Locate the cell with the specified text and output its [X, Y] center coordinate. 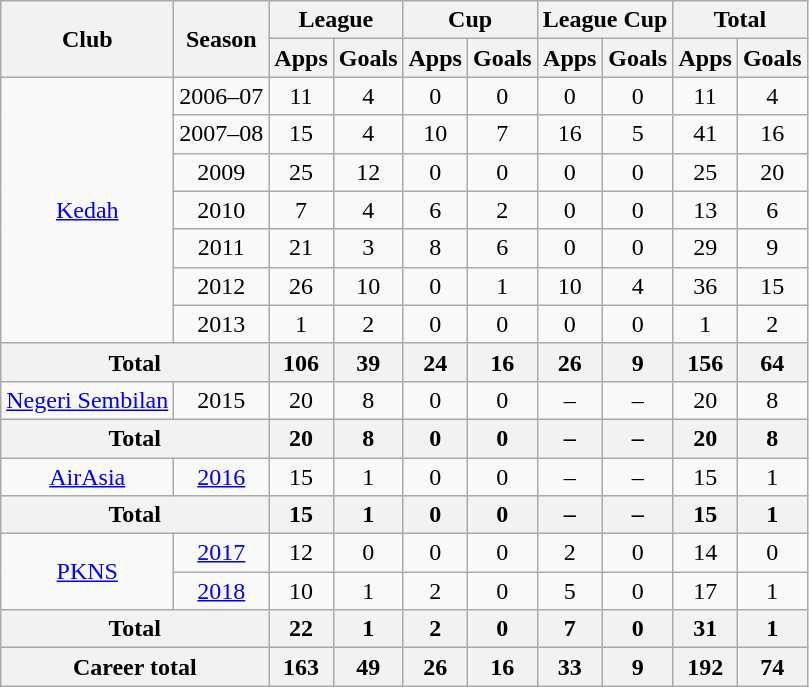
2012 [222, 286]
156 [705, 362]
AirAsia [88, 477]
192 [705, 667]
2007–08 [222, 134]
22 [301, 629]
41 [705, 134]
24 [435, 362]
49 [368, 667]
39 [368, 362]
League [336, 20]
36 [705, 286]
3 [368, 248]
64 [772, 362]
2017 [222, 553]
2015 [222, 400]
2013 [222, 324]
13 [705, 210]
2016 [222, 477]
Cup [470, 20]
163 [301, 667]
Season [222, 39]
31 [705, 629]
Kedah [88, 210]
29 [705, 248]
Career total [135, 667]
17 [705, 591]
2011 [222, 248]
74 [772, 667]
Club [88, 39]
14 [705, 553]
2018 [222, 591]
Negeri Sembilan [88, 400]
PKNS [88, 572]
2010 [222, 210]
21 [301, 248]
2006–07 [222, 96]
2009 [222, 172]
106 [301, 362]
33 [570, 667]
League Cup [605, 20]
